Extract the [x, y] coordinate from the center of the cell holding the provided text.  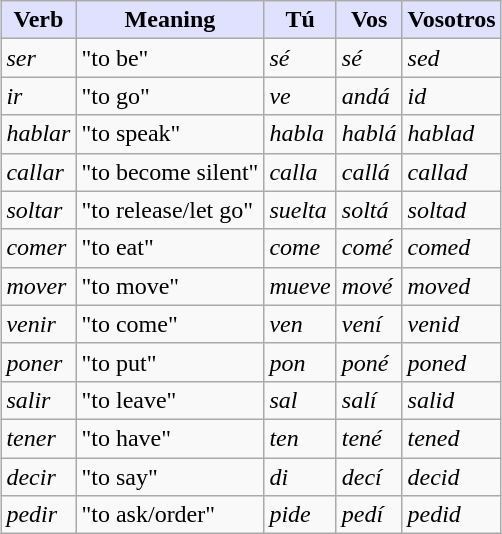
"to put" [170, 362]
decir [38, 477]
mové [369, 286]
comer [38, 248]
hablá [369, 134]
"to become silent" [170, 172]
Verb [38, 20]
callad [452, 172]
"to go" [170, 96]
"to say" [170, 477]
pon [300, 362]
tené [369, 438]
decí [369, 477]
Vos [369, 20]
pedir [38, 515]
salí [369, 400]
salir [38, 400]
salid [452, 400]
ser [38, 58]
venid [452, 324]
vení [369, 324]
ven [300, 324]
poned [452, 362]
hablad [452, 134]
comed [452, 248]
pedid [452, 515]
"to have" [170, 438]
callar [38, 172]
di [300, 477]
come [300, 248]
tener [38, 438]
ve [300, 96]
venir [38, 324]
callá [369, 172]
mover [38, 286]
pedí [369, 515]
"to leave" [170, 400]
hablar [38, 134]
tened [452, 438]
soltá [369, 210]
mueve [300, 286]
"to ask/order" [170, 515]
Meaning [170, 20]
comé [369, 248]
sed [452, 58]
"to release/let go" [170, 210]
"to eat" [170, 248]
"to speak" [170, 134]
id [452, 96]
"to be" [170, 58]
soltar [38, 210]
poné [369, 362]
ir [38, 96]
pide [300, 515]
soltad [452, 210]
decid [452, 477]
andá [369, 96]
habla [300, 134]
"to come" [170, 324]
moved [452, 286]
Tú [300, 20]
Vosotros [452, 20]
ten [300, 438]
calla [300, 172]
sal [300, 400]
suelta [300, 210]
poner [38, 362]
"to move" [170, 286]
